Output the (x, y) coordinate of the center of the cell containing the given text.  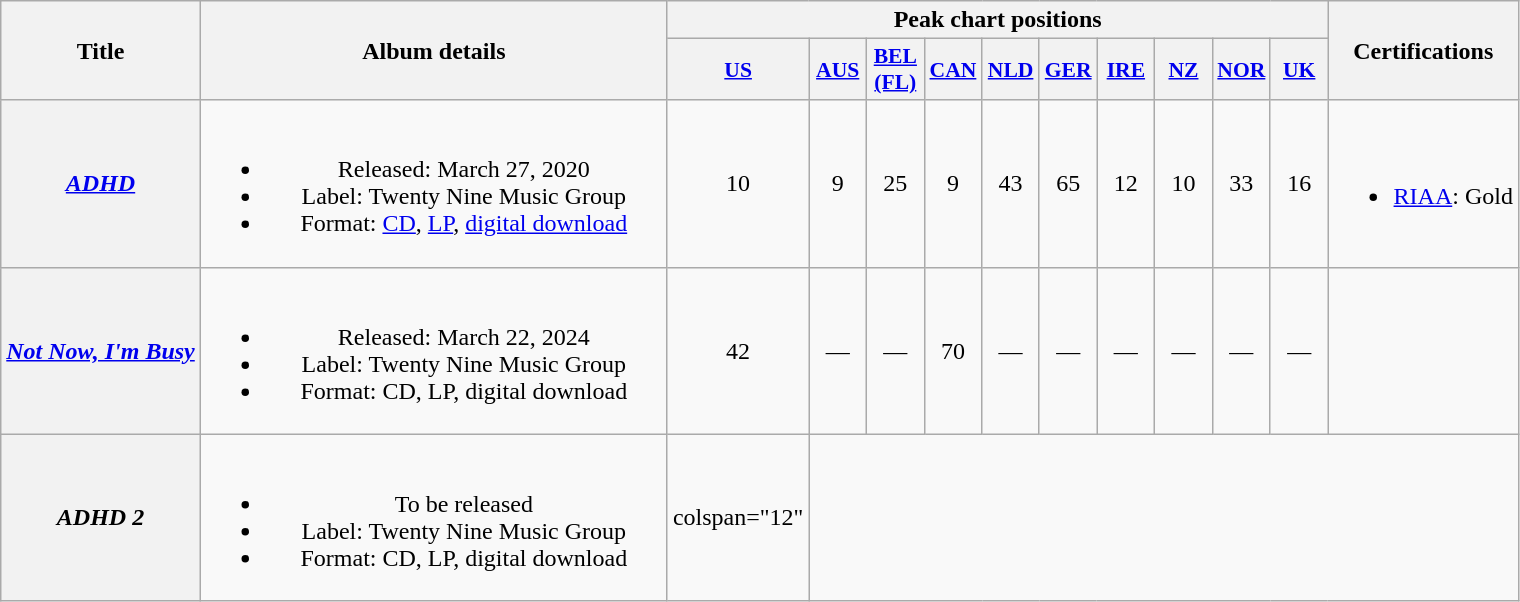
33 (1241, 184)
IRE (1126, 70)
NOR (1241, 70)
To be releasedLabel: Twenty Nine Music GroupFormat: CD, LP, digital download (434, 518)
42 (738, 350)
12 (1126, 184)
BEL(FL) (896, 70)
43 (1011, 184)
25 (896, 184)
RIAA: Gold (1423, 184)
Title (101, 50)
US (738, 70)
colspan="12" (738, 518)
Released: March 22, 2024Label: Twenty Nine Music GroupFormat: CD, LP, digital download (434, 350)
ADHD 2 (101, 518)
Certifications (1423, 50)
16 (1299, 184)
CAN (953, 70)
ADHD (101, 184)
65 (1068, 184)
NZ (1184, 70)
UK (1299, 70)
Peak chart positions (998, 20)
Album details (434, 50)
Not Now, I'm Busy (101, 350)
GER (1068, 70)
70 (953, 350)
NLD (1011, 70)
AUS (838, 70)
Released: March 27, 2020Label: Twenty Nine Music GroupFormat: CD, LP, digital download (434, 184)
